Detect which cell encompasses the target text, then output its [x, y] center coordinate. 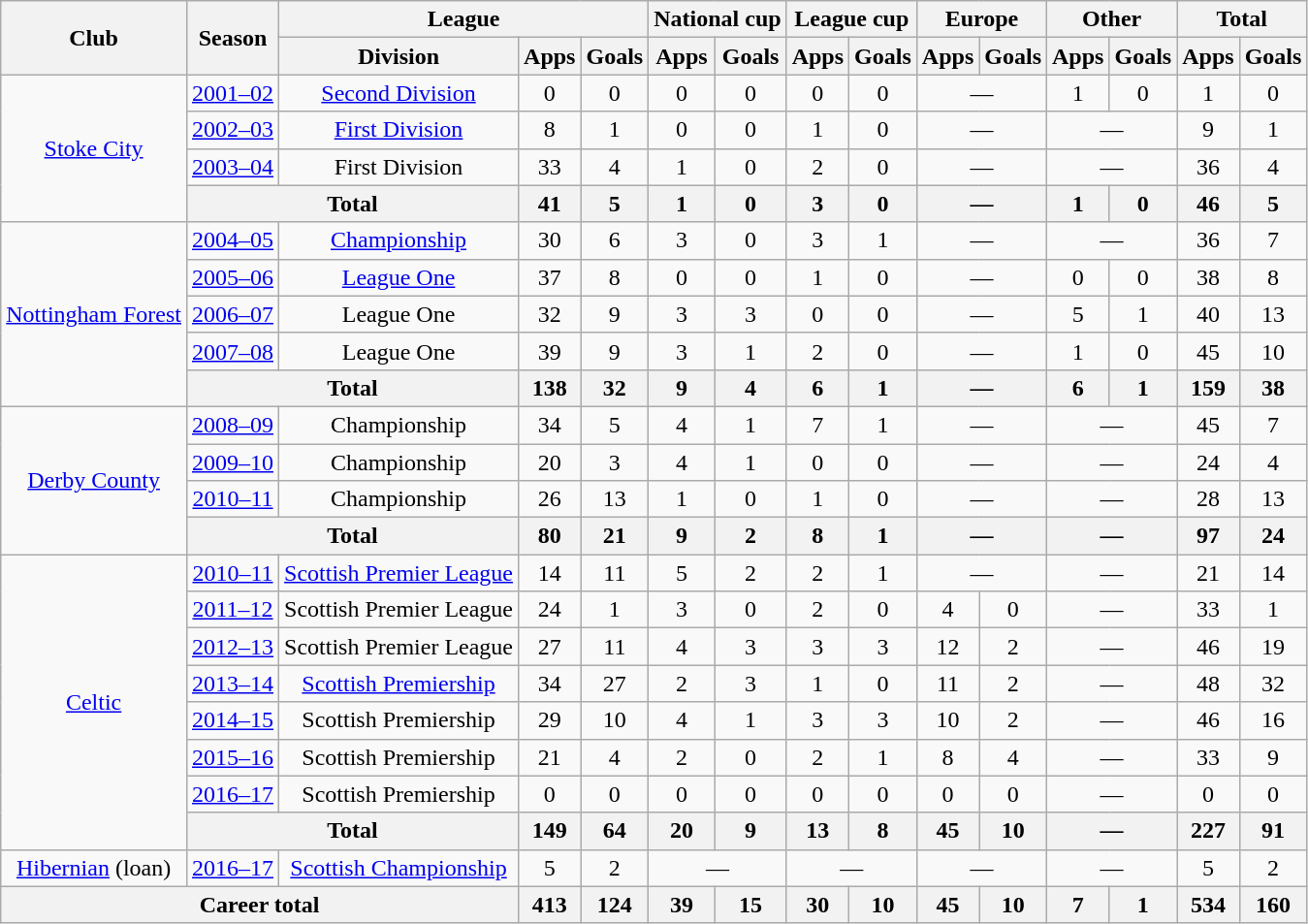
Other [1112, 19]
2003–04 [233, 167]
40 [1208, 314]
534 [1208, 905]
National cup [718, 19]
15 [750, 905]
227 [1208, 831]
Nottingham Forest [94, 314]
124 [615, 905]
Club [94, 38]
League cup [851, 19]
19 [1273, 647]
League [463, 19]
Second Division [399, 93]
159 [1208, 388]
2004–05 [233, 240]
37 [550, 277]
2008–09 [233, 425]
Career total [260, 905]
Season [233, 38]
2015–16 [233, 757]
2006–07 [233, 314]
2009–10 [233, 462]
Stoke City [94, 148]
Scottish Championship [399, 868]
16 [1273, 720]
Hibernian (loan) [94, 868]
160 [1273, 905]
Celtic [94, 702]
2005–06 [233, 277]
2012–13 [233, 647]
41 [550, 204]
91 [1273, 831]
149 [550, 831]
Europe [981, 19]
64 [615, 831]
29 [550, 720]
Division [399, 56]
97 [1208, 536]
Derby County [94, 480]
2014–15 [233, 720]
48 [1208, 684]
12 [947, 647]
2001–02 [233, 93]
80 [550, 536]
28 [1208, 499]
2013–14 [233, 684]
413 [550, 905]
26 [550, 499]
2011–12 [233, 610]
2007–08 [233, 351]
2002–03 [233, 130]
138 [550, 388]
